Return (X, Y) of the center of cell containing provided text 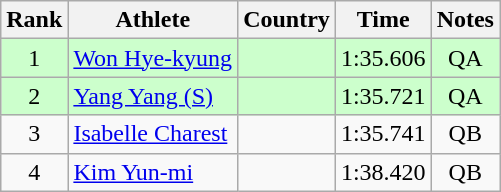
Kim Yun-mi (153, 172)
2 (34, 96)
Won Hye-kyung (153, 58)
1:35.606 (383, 58)
Yang Yang (S) (153, 96)
Rank (34, 20)
1:38.420 (383, 172)
1:35.721 (383, 96)
3 (34, 134)
1:35.741 (383, 134)
Notes (465, 20)
1 (34, 58)
Country (287, 20)
4 (34, 172)
Isabelle Charest (153, 134)
Time (383, 20)
Athlete (153, 20)
